Pinpoint the cell where the given text exists, returning its (X, Y) midpoint coordinate. 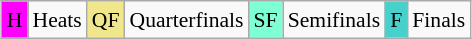
Heats (58, 20)
Finals (438, 20)
QF (106, 20)
H (15, 20)
F (396, 20)
Quarterfinals (187, 20)
Semifinals (334, 20)
SF (266, 20)
